Return the [X, Y] coordinate for the center point of the cell that contains the specified text.  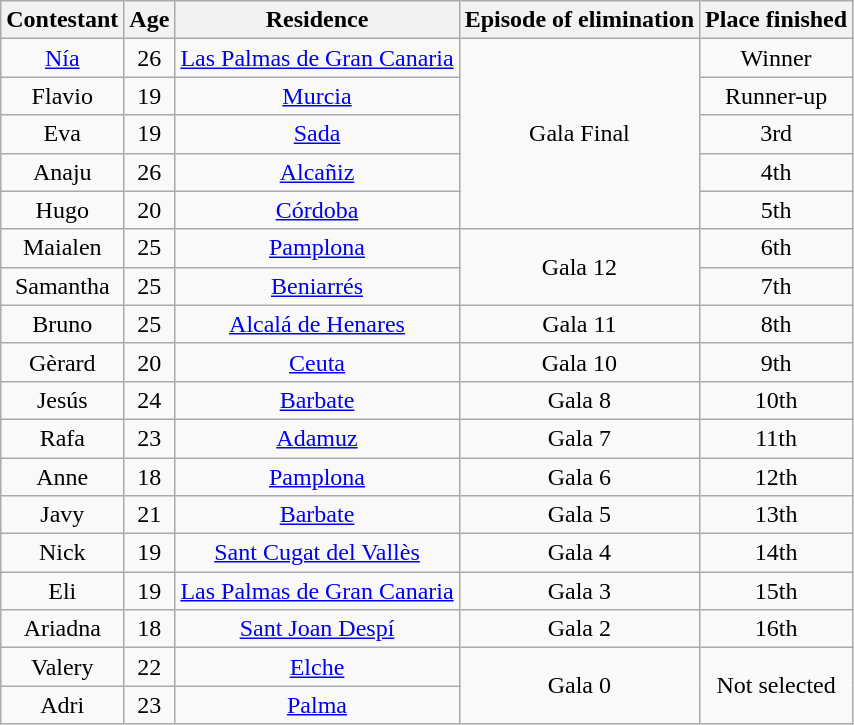
Gala 10 [579, 362]
Gala 12 [579, 267]
Elche [317, 667]
Gala 8 [579, 400]
Hugo [62, 210]
13th [776, 515]
Adamuz [317, 438]
Murcia [317, 96]
Maialen [62, 248]
Gala 6 [579, 477]
22 [150, 667]
4th [776, 172]
Palma [317, 705]
8th [776, 324]
Episode of elimination [579, 20]
Gala 2 [579, 629]
Sada [317, 134]
9th [776, 362]
Gala 4 [579, 553]
Runner-up [776, 96]
21 [150, 515]
16th [776, 629]
Flavio [62, 96]
Anne [62, 477]
Gala 3 [579, 591]
Winner [776, 58]
11th [776, 438]
Nick [62, 553]
Jesús [62, 400]
Ariadna [62, 629]
Javy [62, 515]
Age [150, 20]
Eva [62, 134]
Gala 7 [579, 438]
Ceuta [317, 362]
Sant Joan Despí [317, 629]
Beniarrés [317, 286]
Gèrard [62, 362]
Samantha [62, 286]
5th [776, 210]
12th [776, 477]
Anaju [62, 172]
Gala 0 [579, 686]
Sant Cugat del Vallès [317, 553]
Bruno [62, 324]
Alcañiz [317, 172]
Gala 11 [579, 324]
Córdoba [317, 210]
Eli [62, 591]
Adri [62, 705]
7th [776, 286]
Residence [317, 20]
Rafa [62, 438]
Alcalá de Henares [317, 324]
6th [776, 248]
14th [776, 553]
Gala Final [579, 134]
Place finished [776, 20]
Valery [62, 667]
Not selected [776, 686]
24 [150, 400]
Nía [62, 58]
10th [776, 400]
Contestant [62, 20]
3rd [776, 134]
Gala 5 [579, 515]
15th [776, 591]
